Locate the cell with the specified text and output its [x, y] center coordinate. 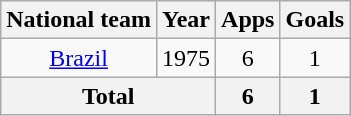
Goals [315, 20]
National team [79, 20]
Total [108, 96]
Brazil [79, 58]
Apps [248, 20]
1975 [186, 58]
Year [186, 20]
